From the cell containing the given text, extract its center point as (x, y) coordinate. 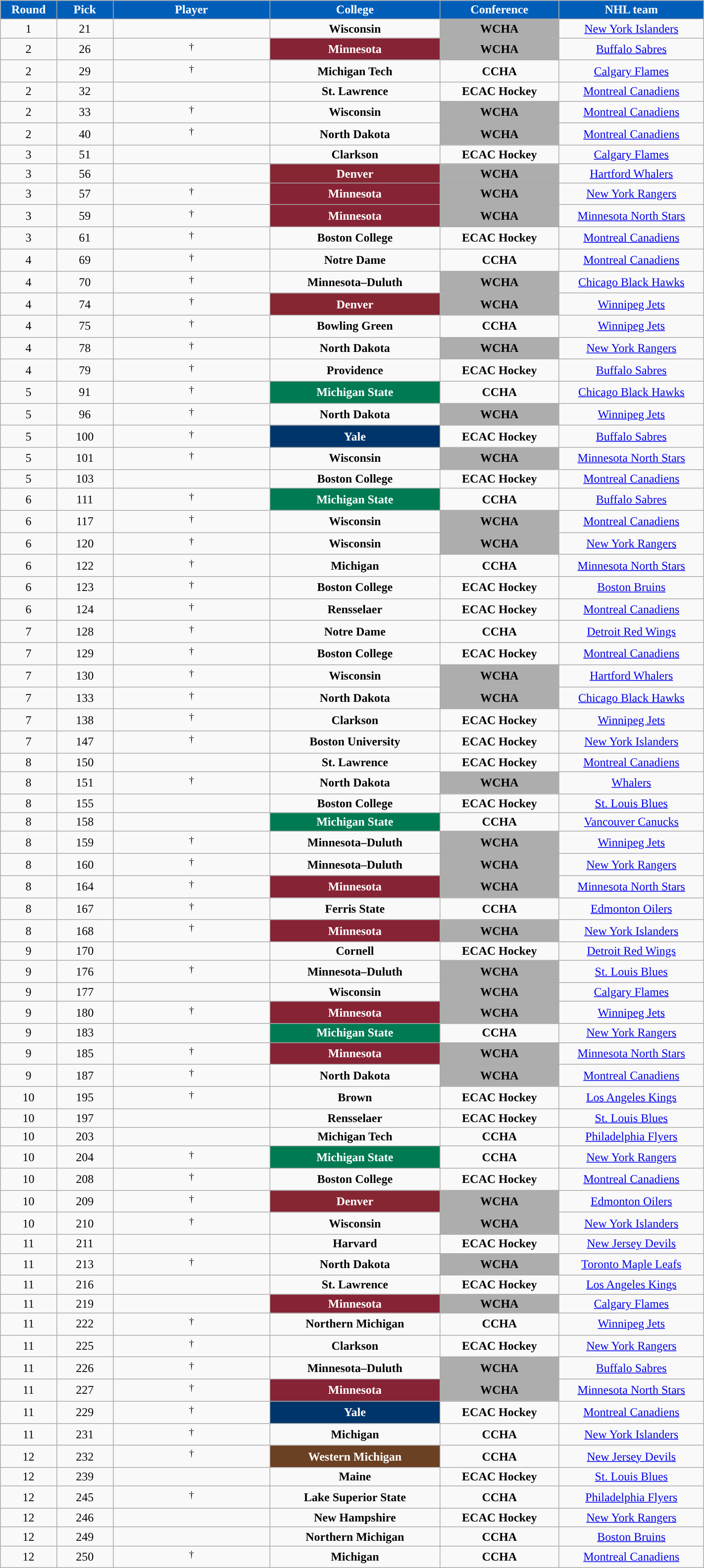
209 (85, 1202)
NHL team (631, 10)
232 (85, 1456)
Vancouver Canucks (631, 822)
227 (85, 1390)
Providence (354, 370)
203 (85, 1137)
Ferris State (354, 909)
Brown (354, 1098)
155 (85, 803)
Whalers (631, 783)
150 (85, 762)
168 (85, 931)
123 (85, 588)
59 (85, 216)
226 (85, 1368)
219 (85, 1304)
167 (85, 909)
Conference (499, 10)
57 (85, 194)
Western Michigan (354, 1456)
111 (85, 500)
70 (85, 282)
21 (85, 29)
29 (85, 71)
1 (29, 29)
177 (85, 992)
College (354, 10)
170 (85, 951)
250 (85, 1557)
164 (85, 887)
33 (85, 112)
117 (85, 522)
249 (85, 1536)
61 (85, 238)
128 (85, 632)
211 (85, 1244)
100 (85, 437)
158 (85, 822)
195 (85, 1098)
124 (85, 610)
Harvard (354, 1244)
75 (85, 327)
51 (85, 154)
Boston University (354, 742)
78 (85, 348)
122 (85, 565)
69 (85, 260)
103 (85, 479)
180 (85, 1013)
245 (85, 1498)
26 (85, 49)
160 (85, 865)
159 (85, 842)
229 (85, 1413)
40 (85, 135)
Cornell (354, 951)
Bowling Green (354, 327)
79 (85, 370)
138 (85, 720)
197 (85, 1118)
187 (85, 1076)
Pick (85, 10)
225 (85, 1346)
216 (85, 1285)
120 (85, 543)
246 (85, 1518)
231 (85, 1434)
101 (85, 458)
204 (85, 1157)
Toronto Maple Leafs (631, 1264)
New Hampshire (354, 1518)
130 (85, 676)
222 (85, 1324)
74 (85, 304)
176 (85, 972)
96 (85, 415)
Maine (354, 1477)
129 (85, 653)
Round (29, 10)
183 (85, 1033)
185 (85, 1053)
Lake Superior State (354, 1498)
239 (85, 1477)
91 (85, 392)
147 (85, 742)
210 (85, 1224)
32 (85, 92)
Player (191, 10)
151 (85, 783)
56 (85, 173)
213 (85, 1264)
133 (85, 698)
208 (85, 1179)
